Find where the given text appears and provide that cell's center as (X, Y) coordinate. 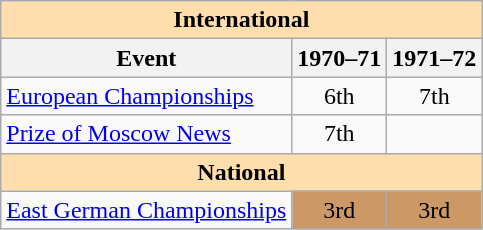
East German Championships (146, 210)
6th (340, 96)
National (242, 172)
International (242, 20)
Event (146, 58)
European Championships (146, 96)
1971–72 (434, 58)
1970–71 (340, 58)
Prize of Moscow News (146, 134)
